Return (x, y) of the center of cell containing provided text 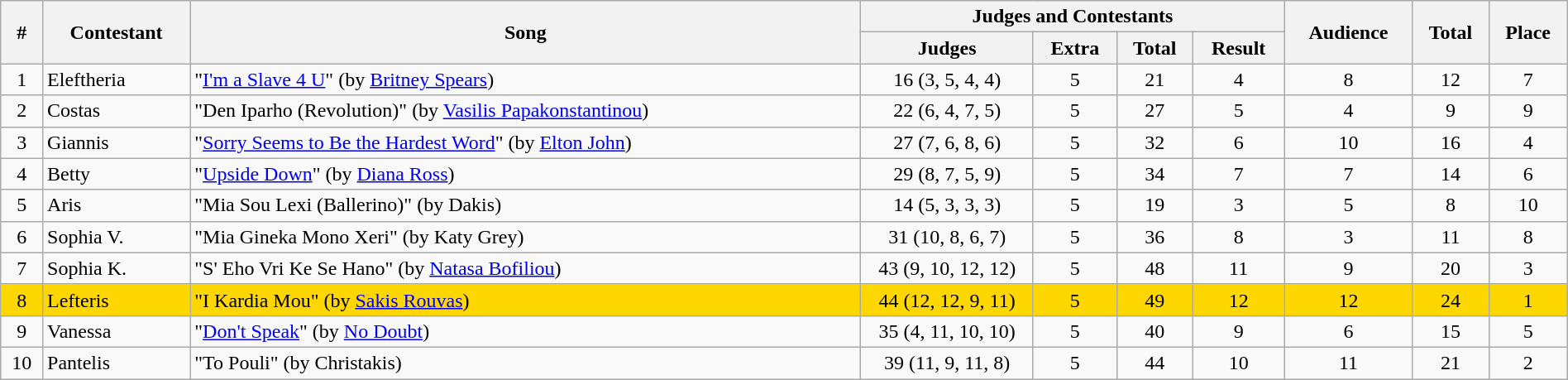
14 (5, 3, 3, 3) (947, 205)
"Mia Gineka Mono Xeri" (by Katy Grey) (526, 237)
Place (1528, 32)
Extra (1075, 48)
"Upside Down" (by Diana Ross) (526, 174)
16 (3, 5, 4, 4) (947, 79)
"Sorry Seems to Be the Hardest Word" (by Elton John) (526, 142)
36 (1154, 237)
39 (11, 9, 11, 8) (947, 363)
"I Kardia Mou" (by Sakis Rouvas) (526, 300)
43 (9, 10, 12, 12) (947, 268)
Audience (1348, 32)
"S' Eho Vri Ke Se Hano" (by Natasa Bofiliou) (526, 268)
34 (1154, 174)
15 (1451, 331)
"I'm a Slave 4 U" (by Britney Spears) (526, 79)
Lefteris (117, 300)
49 (1154, 300)
16 (1451, 142)
Betty (117, 174)
35 (4, 11, 10, 10) (947, 331)
44 (1154, 363)
"Don't Speak" (by No Doubt) (526, 331)
Giannis (117, 142)
Aris (117, 205)
Judges and Contestants (1073, 17)
29 (8, 7, 5, 9) (947, 174)
22 (6, 4, 7, 5) (947, 111)
48 (1154, 268)
20 (1451, 268)
"Mia Sou Lexi (Ballerino)" (by Dakis) (526, 205)
32 (1154, 142)
Eleftheria (117, 79)
19 (1154, 205)
Sophia V. (117, 237)
Vanessa (117, 331)
Judges (947, 48)
40 (1154, 331)
24 (1451, 300)
Song (526, 32)
44 (12, 12, 9, 11) (947, 300)
Costas (117, 111)
27 (7, 6, 8, 6) (947, 142)
Pantelis (117, 363)
14 (1451, 174)
# (22, 32)
Result (1239, 48)
27 (1154, 111)
Sophia K. (117, 268)
Contestant (117, 32)
31 (10, 8, 6, 7) (947, 237)
"To Pouli" (by Christakis) (526, 363)
"Den Iparho (Revolution)" (by Vasilis Papakonstantinou) (526, 111)
